Determine the [X, Y] coordinate at the center of the cell enclosing the given text.  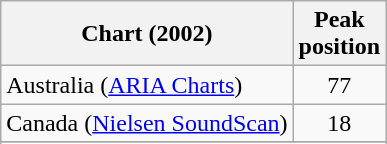
77 [339, 85]
Peakposition [339, 34]
Chart (2002) [147, 34]
Australia (ARIA Charts) [147, 85]
18 [339, 123]
Canada (Nielsen SoundScan) [147, 123]
